Scan for the cell matching the given text and deliver its [x, y] coordinate at center. 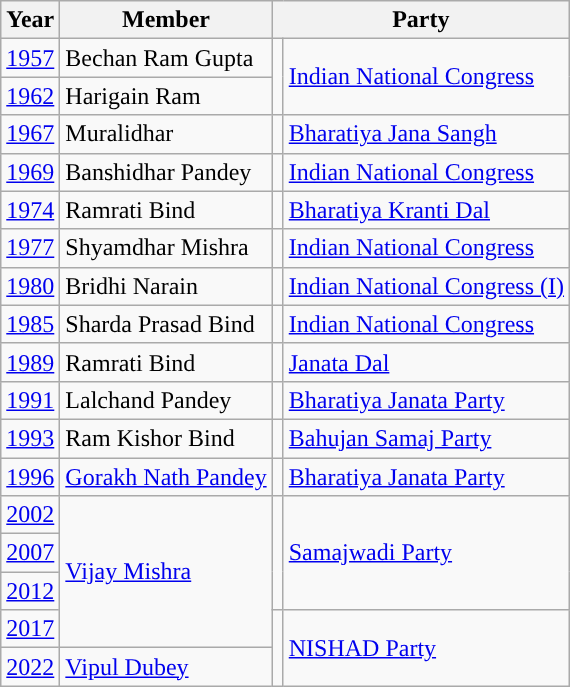
1980 [30, 286]
1985 [30, 324]
1974 [30, 210]
Bridhi Narain [166, 286]
2002 [30, 515]
2022 [30, 667]
2017 [30, 629]
Year [30, 20]
NISHAD Party [426, 648]
Samajwadi Party [426, 553]
Lalchand Pandey [166, 400]
Bharatiya Jana Sangh [426, 134]
Harigain Ram [166, 96]
Member [166, 20]
Bechan Ram Gupta [166, 58]
Banshidhar Pandey [166, 172]
2007 [30, 553]
1969 [30, 172]
Ram Kishor Bind [166, 438]
Indian National Congress (I) [426, 286]
1977 [30, 248]
Bharatiya Kranti Dal [426, 210]
Shyamdhar Mishra [166, 248]
1967 [30, 134]
1957 [30, 58]
Vipul Dubey [166, 667]
Muralidhar [166, 134]
Janata Dal [426, 362]
Sharda Prasad Bind [166, 324]
Bahujan Samaj Party [426, 438]
2012 [30, 591]
Vijay Mishra [166, 572]
1993 [30, 438]
Gorakh Nath Pandey [166, 477]
1962 [30, 96]
1996 [30, 477]
1991 [30, 400]
Party [420, 20]
1989 [30, 362]
